Identify which cell holds the provided text, then report its [x, y] central coordinate. 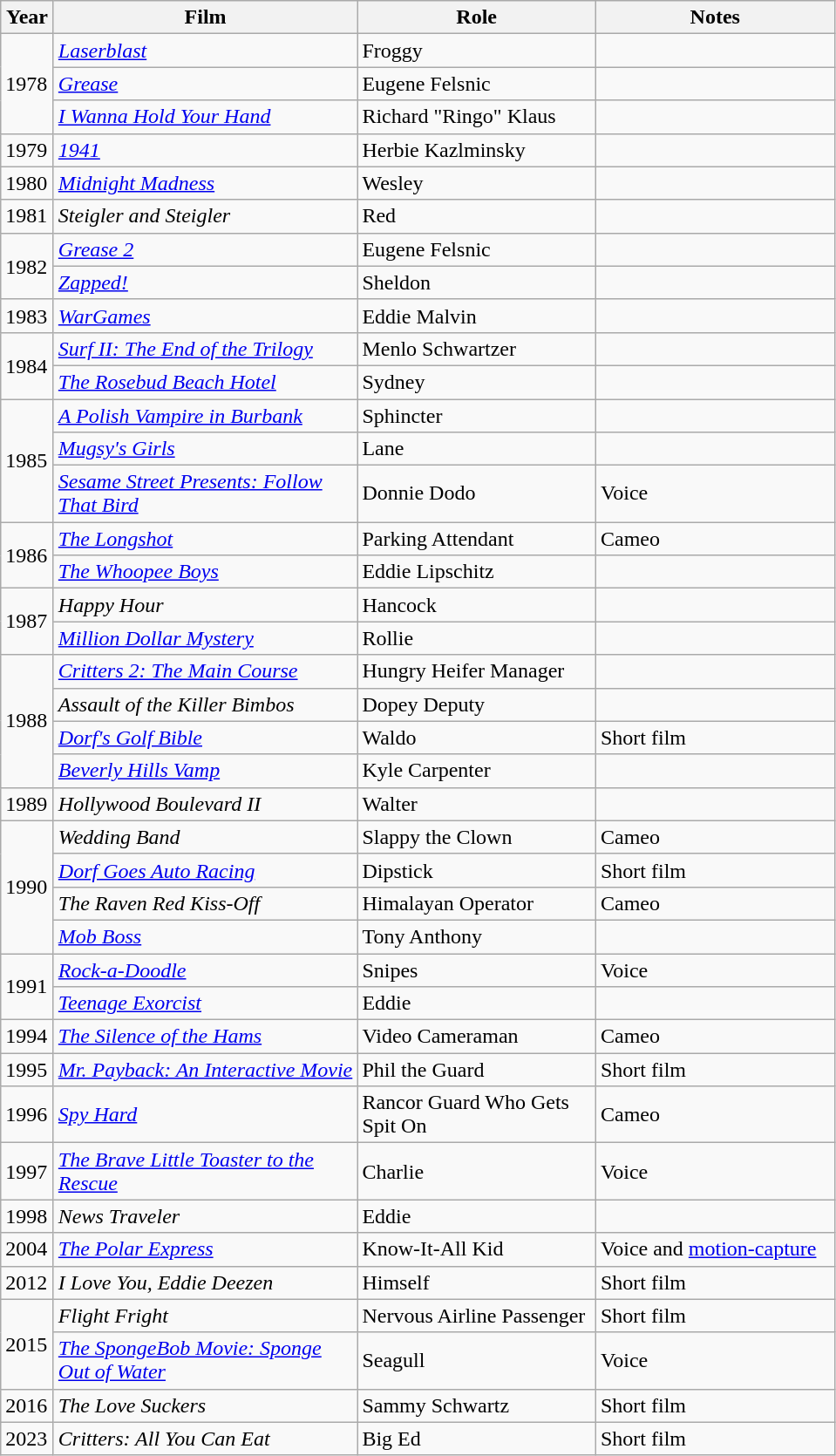
The Longshot [206, 539]
Menlo Schwartzer [477, 349]
Midnight Madness [206, 183]
2023 [28, 1439]
1984 [28, 365]
Role [477, 17]
Rollie [477, 638]
Lane [477, 449]
1997 [28, 1172]
Slappy the Clown [477, 837]
Himself [477, 1283]
Hollywood Boulevard II [206, 804]
2012 [28, 1283]
Sammy Schwartz [477, 1405]
Sesame Street Presents: Follow That Bird [206, 493]
1989 [28, 804]
Year [28, 17]
1996 [28, 1114]
Know-It-All Kid [477, 1249]
Mob Boss [206, 936]
A Polish Vampire in Burbank [206, 416]
Notes [715, 17]
Parking Attendant [477, 539]
Film [206, 17]
Wedding Band [206, 837]
The Brave Little Toaster to the Rescue [206, 1172]
WarGames [206, 316]
Sydney [477, 382]
Charlie [477, 1172]
1994 [28, 1037]
Dipstick [477, 870]
Tony Anthony [477, 936]
Critters 2: The Main Course [206, 671]
Critters: All You Can Eat [206, 1439]
2016 [28, 1405]
The Whoopee Boys [206, 572]
Voice and motion-capture [715, 1249]
1978 [28, 84]
Grease 2 [206, 249]
Walter [477, 804]
Flight Fright [206, 1316]
Hancock [477, 605]
Himalayan Operator [477, 903]
1982 [28, 266]
1990 [28, 887]
1998 [28, 1216]
1986 [28, 555]
Surf II: The End of the Trilogy [206, 349]
1988 [28, 721]
Phil the Guard [477, 1070]
Dopey Deputy [477, 704]
The Rosebud Beach Hotel [206, 382]
Happy Hour [206, 605]
1941 [206, 150]
1991 [28, 987]
1985 [28, 460]
Kyle Carpenter [477, 771]
Waldo [477, 738]
1980 [28, 183]
Froggy [477, 51]
The Polar Express [206, 1249]
Snipes [477, 970]
The Love Suckers [206, 1405]
Herbie Kazlminsky [477, 150]
Donnie Dodo [477, 493]
Mr. Payback: An Interactive Movie [206, 1070]
1983 [28, 316]
1995 [28, 1070]
Steigler and Steigler [206, 216]
Wesley [477, 183]
Mugsy's Girls [206, 449]
The Silence of the Hams [206, 1037]
Eddie Lipschitz [477, 572]
Eddie Malvin [477, 316]
1981 [28, 216]
Video Cameraman [477, 1037]
Rancor Guard Who Gets Spit On [477, 1114]
Laserblast [206, 51]
Zapped! [206, 282]
Nervous Airline Passenger [477, 1316]
Dorf Goes Auto Racing [206, 870]
Seagull [477, 1360]
2004 [28, 1249]
Red [477, 216]
The SpongeBob Movie: Sponge Out of Water [206, 1360]
Million Dollar Mystery [206, 638]
Dorf's Golf Bible [206, 738]
Rock-a-Doodle [206, 970]
I Love You, Eddie Deezen [206, 1283]
Grease [206, 84]
Hungry Heifer Manager [477, 671]
The Raven Red Kiss-Off [206, 903]
Beverly Hills Vamp [206, 771]
1987 [28, 622]
I Wanna Hold Your Hand [206, 117]
Sphincter [477, 416]
1979 [28, 150]
Big Ed [477, 1439]
Teenage Exorcist [206, 1004]
News Traveler [206, 1216]
Sheldon [477, 282]
2015 [28, 1344]
Spy Hard [206, 1114]
Assault of the Killer Bimbos [206, 704]
Richard "Ringo" Klaus [477, 117]
